Locate the cell with the specified text and output its (x, y) center coordinate. 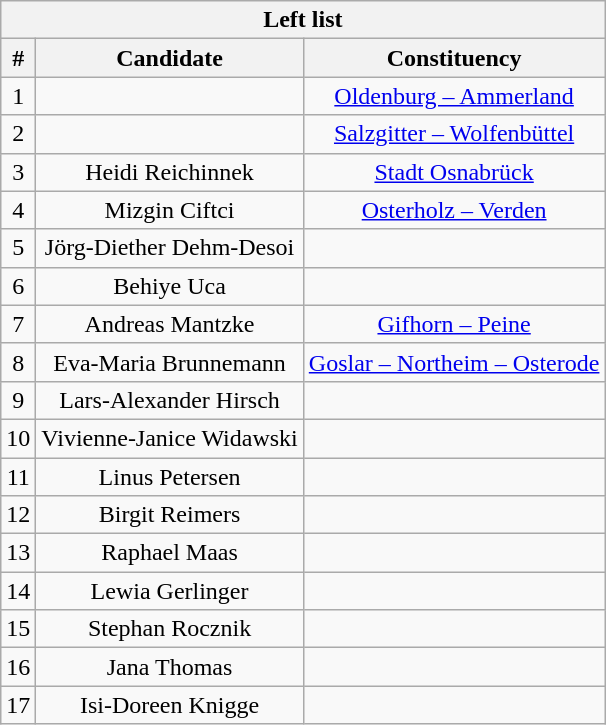
Vivienne-Janice Widawski (170, 438)
Constituency (454, 58)
Andreas Mantzke (170, 324)
# (18, 58)
Linus Petersen (170, 477)
Stephan Rocznik (170, 629)
1 (18, 96)
2 (18, 134)
17 (18, 705)
Lewia Gerlinger (170, 591)
6 (18, 286)
Osterholz – Verden (454, 210)
Behiye Uca (170, 286)
Stadt Osnabrück (454, 172)
Eva-Maria Brunnemann (170, 362)
Heidi Reichinnek (170, 172)
Birgit Reimers (170, 515)
Isi-Doreen Knigge (170, 705)
7 (18, 324)
Oldenburg – Ammerland (454, 96)
Jörg-Diether Dehm-Desoi (170, 248)
14 (18, 591)
4 (18, 210)
Goslar – Northeim – Osterode (454, 362)
Gifhorn – Peine (454, 324)
Salzgitter – Wolfenbüttel (454, 134)
5 (18, 248)
12 (18, 515)
9 (18, 400)
Mizgin Ciftci (170, 210)
10 (18, 438)
15 (18, 629)
16 (18, 667)
Jana Thomas (170, 667)
11 (18, 477)
Left list (303, 20)
8 (18, 362)
Raphael Maas (170, 553)
Lars-Alexander Hirsch (170, 400)
3 (18, 172)
13 (18, 553)
Candidate (170, 58)
